Provide the [x, y] coordinate of the cell's center where the given text is located.  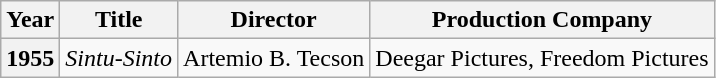
Title [119, 20]
Sintu-Sinto [119, 58]
Production Company [542, 20]
Director [274, 20]
1955 [30, 58]
Artemio B. Tecson [274, 58]
Deegar Pictures, Freedom Pictures [542, 58]
Year [30, 20]
